Locate the cell with the specified text and output its [x, y] center coordinate. 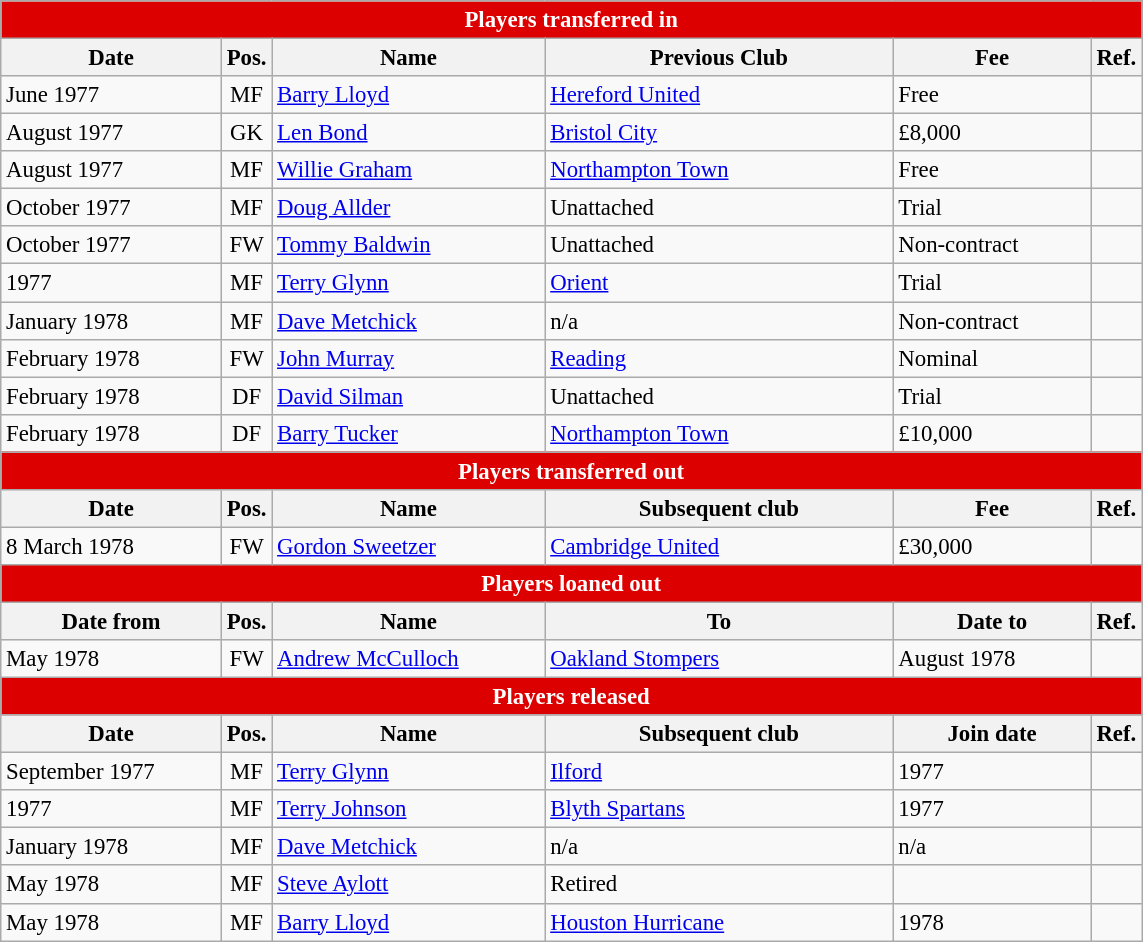
Houston Hurricane [719, 922]
Join date [992, 734]
Barry Tucker [408, 433]
Blyth Spartans [719, 809]
Reading [719, 358]
Willie Graham [408, 170]
8 March 1978 [112, 546]
To [719, 621]
Oakland Stompers [719, 659]
£10,000 [992, 433]
Andrew McCulloch [408, 659]
£30,000 [992, 546]
David Silman [408, 396]
Cambridge United [719, 546]
Doug Allder [408, 208]
Bristol City [719, 133]
Previous Club [719, 58]
September 1977 [112, 772]
Gordon Sweetzer [408, 546]
Tommy Baldwin [408, 245]
John Murray [408, 358]
Players transferred out [572, 471]
£8,000 [992, 133]
Players released [572, 697]
June 1977 [112, 95]
1978 [992, 922]
Ilford [719, 772]
Players transferred in [572, 20]
Steve Aylott [408, 885]
Hereford United [719, 95]
Terry Johnson [408, 809]
Players loaned out [572, 584]
Date to [992, 621]
Orient [719, 283]
GK [246, 133]
Date from [112, 621]
Len Bond [408, 133]
Retired [719, 885]
Nominal [992, 358]
August 1978 [992, 659]
